Return [X, Y] of the center of cell containing provided text 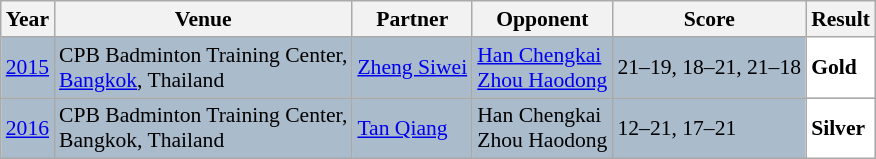
Tan Qiang [412, 128]
2016 [28, 128]
Result [840, 19]
12–21, 17–21 [709, 128]
Venue [203, 19]
Year [28, 19]
2015 [28, 68]
Silver [840, 128]
Partner [412, 19]
Zheng Siwei [412, 68]
21–19, 18–21, 21–18 [709, 68]
Gold [840, 68]
Score [709, 19]
Opponent [542, 19]
